Locate the cell with the specified text and output its [X, Y] center coordinate. 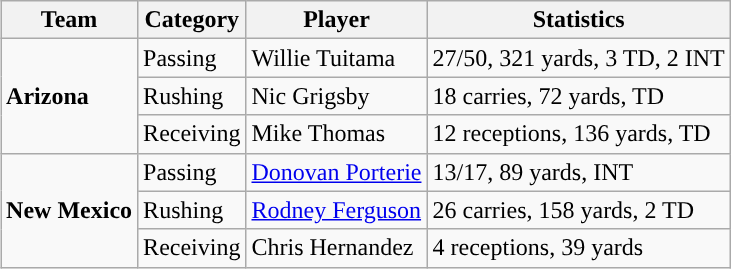
New Mexico [70, 210]
27/50, 321 yards, 3 TD, 2 INT [578, 58]
Player [336, 20]
18 carries, 72 yards, TD [578, 96]
Statistics [578, 20]
Team [70, 20]
12 receptions, 136 yards, TD [578, 134]
Mike Thomas [336, 134]
Chris Hernandez [336, 248]
Donovan Porterie [336, 172]
Category [192, 20]
Nic Grigsby [336, 96]
13/17, 89 yards, INT [578, 172]
26 carries, 158 yards, 2 TD [578, 210]
Rodney Ferguson [336, 210]
Arizona [70, 96]
Willie Tuitama [336, 58]
4 receptions, 39 yards [578, 248]
